Pinpoint the cell where the given text exists, returning its [x, y] midpoint coordinate. 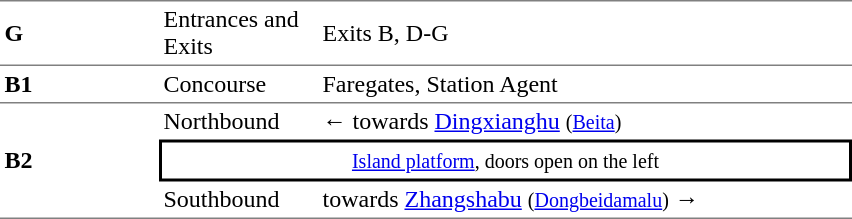
← towards Dingxianghu (Beita) [585, 122]
Island platform, doors open on the left [506, 161]
Exits B, D-G [585, 33]
Faregates, Station Agent [585, 85]
Concourse [238, 85]
B1 [80, 85]
G [80, 33]
Northbound [238, 122]
Entrances and Exits [238, 33]
